Provide the [X, Y] coordinate of the cell's center where the given text is located.  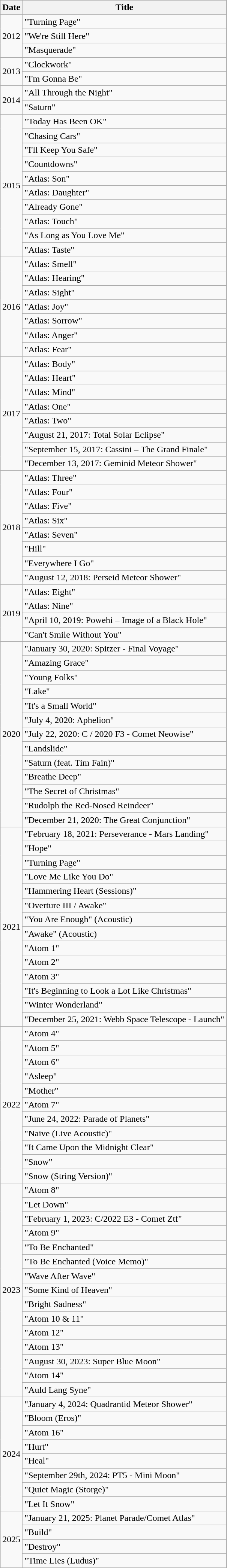
"Atlas: Hearing" [125, 278]
2016 [11, 307]
"Atlas: Nine" [125, 606]
"December 21, 2020: The Great Conjunction" [125, 820]
2024 [11, 1454]
"Atlas: Two" [125, 421]
"Snow" [125, 1162]
"Atom 3" [125, 976]
"Atom 9" [125, 1233]
"Bloom (Eros)" [125, 1418]
"Atlas: Six" [125, 520]
"July 22, 2020: C / 2020 F3 - Comet Neowise" [125, 734]
"Naive (Live Acoustic)" [125, 1133]
"January 30, 2020: Spitzer - Final Voyage" [125, 649]
"Atlas: Four" [125, 492]
"April 10, 2019: Powehi – Image of a Black Hole" [125, 620]
2025 [11, 1539]
"Let It Snow" [125, 1504]
"Love Me Like You Do" [125, 877]
"Landslide" [125, 748]
"Clockwork" [125, 64]
"Can't Smile Without You" [125, 635]
"Atlas: Anger" [125, 335]
"Atlas: One" [125, 406]
"Masquerade" [125, 50]
"Atlas: Sight" [125, 292]
"I'll Keep You Safe" [125, 150]
"Atom 13" [125, 1347]
"August 21, 2017: Total Solar Eclipse" [125, 435]
"Lake" [125, 692]
"I'm Gonna Be" [125, 79]
"August 30, 2023: Super Blue Moon" [125, 1361]
2013 [11, 72]
"Atom 5" [125, 1048]
"All Through the Night" [125, 93]
"It's Beginning to Look a Lot Like Christmas" [125, 991]
"Already Gone" [125, 207]
"September 29th, 2024: PT5 - Mini Moon" [125, 1475]
"Saturn" [125, 107]
"Atom 4" [125, 1033]
"It's a Small World" [125, 706]
"January 4, 2024: Quadrantid Meteor Shower" [125, 1404]
"Atlas: Body" [125, 364]
"Wave After Wave" [125, 1276]
"Asleep" [125, 1076]
2012 [11, 36]
"June 24, 2022: Parade of Planets" [125, 1119]
"Today Has Been OK" [125, 121]
2021 [11, 926]
"Rudolph the Red-Nosed Reindeer" [125, 805]
"Atom 2" [125, 962]
"Atom 16" [125, 1432]
"Atlas: Taste" [125, 250]
"Countdowns" [125, 164]
"It Came Upon the Midnight Clear" [125, 1148]
"February 18, 2021: Perseverance - Mars Landing" [125, 834]
"Auld Lang Syne" [125, 1390]
"Atlas: Touch" [125, 221]
"August 12, 2018: Perseid Meteor Shower" [125, 577]
"Hurt" [125, 1447]
"Build" [125, 1532]
"Atom 10 & 11" [125, 1318]
"To Be Enchanted (Voice Memo)" [125, 1261]
"July 4, 2020: Aphelion" [125, 720]
Title [125, 7]
"Heal" [125, 1461]
"February 1, 2023: C/2022 E3 - Comet Ztf" [125, 1219]
"January 21, 2025: Planet Parade/Comet Atlas" [125, 1518]
"Atlas: Three" [125, 478]
"December 13, 2017: Geminid Meteor Shower" [125, 464]
"Atlas: Mind" [125, 392]
"Snow (String Version)" [125, 1176]
"The Secret of Christmas" [125, 791]
"September 15, 2017: Cassini – The Grand Finale" [125, 449]
"Some Kind of Heaven" [125, 1290]
"Bright Sadness" [125, 1304]
2014 [11, 100]
"You Are Enough" (Acoustic) [125, 920]
2020 [11, 735]
"Mother" [125, 1091]
2015 [11, 186]
2023 [11, 1290]
"Atom 7" [125, 1105]
"Amazing Grace" [125, 663]
"Destroy" [125, 1547]
"Atlas: Seven" [125, 535]
"Atlas: Joy" [125, 307]
"Atlas: Eight" [125, 592]
"Atom 8" [125, 1190]
2022 [11, 1104]
"Atlas: Son" [125, 179]
"Atom 12" [125, 1333]
"Atlas: Five" [125, 506]
"Saturn (feat. Tim Fain)" [125, 763]
"Hope" [125, 848]
"Atlas: Heart" [125, 378]
"Chasing Cars" [125, 136]
"Awake" (Acoustic) [125, 934]
"Let Down" [125, 1204]
"Atom 14" [125, 1376]
"Winter Wonderland" [125, 1005]
"Atlas: Daughter" [125, 193]
"We're Still Here" [125, 36]
"Atlas: Smell" [125, 264]
2017 [11, 413]
"To Be Enchanted" [125, 1247]
"Hill" [125, 549]
"Atom 1" [125, 948]
2018 [11, 528]
"Overture III / Awake" [125, 905]
"Time Lies (Ludus)" [125, 1561]
"Quiet Magic (Storge)" [125, 1489]
"Young Folks" [125, 677]
"As Long as You Love Me" [125, 235]
"Breathe Deep" [125, 777]
"Atlas: Fear" [125, 349]
"December 25, 2021: Webb Space Telescope - Launch" [125, 1019]
2019 [11, 613]
"Hammering Heart (Sessions)" [125, 891]
"Atom 6" [125, 1062]
"Everywhere I Go" [125, 563]
Date [11, 7]
"Atlas: Sorrow" [125, 321]
